For the text-containing cell, return its midpoint in [x, y] coordinate format. 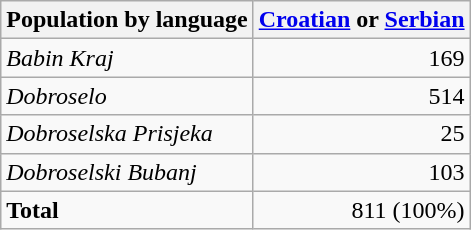
169 [362, 58]
514 [362, 96]
Total [127, 210]
Dobroselska Prisjeka [127, 134]
Croatian or Serbian [362, 20]
25 [362, 134]
811 (100%) [362, 210]
Dobroselo [127, 96]
Babin Kraj [127, 58]
Dobroselski Bubanj [127, 172]
Population by language [127, 20]
103 [362, 172]
